Capture the cell that displays the provided text and extract its (x, y) central coordinate. 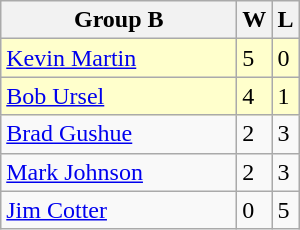
Brad Gushue (119, 134)
Kevin Martin (119, 58)
L (286, 20)
1 (286, 96)
W (254, 20)
Mark Johnson (119, 172)
4 (254, 96)
Bob Ursel (119, 96)
Group B (119, 20)
Jim Cotter (119, 210)
